Identify which cell holds the provided text, then report its [x, y] central coordinate. 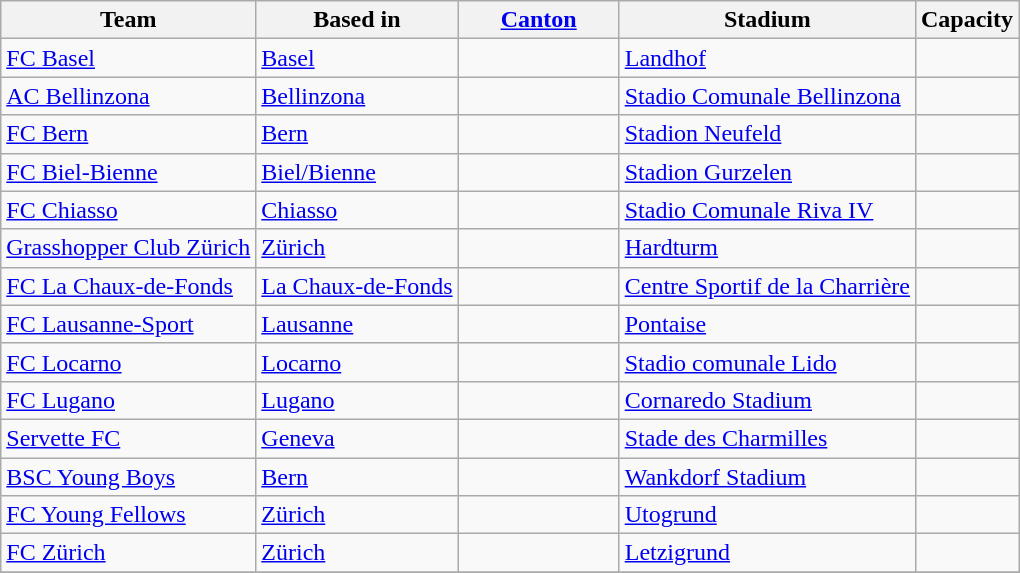
AC Bellinzona [128, 96]
Capacity [966, 20]
Chiasso [357, 210]
BSC Young Boys [128, 477]
Locarno [357, 362]
Servette FC [128, 438]
Lausanne [357, 324]
FC Biel-Bienne [128, 172]
Bellinzona [357, 96]
Stadion Gurzelen [767, 172]
FC Chiasso [128, 210]
Centre Sportif de la Charrière [767, 286]
FC Young Fellows [128, 515]
Team [128, 20]
Canton [538, 20]
La Chaux-de-Fonds [357, 286]
Stadion Neufeld [767, 134]
FC Lugano [128, 400]
Utogrund [767, 515]
Landhof [767, 58]
FC La Chaux-de-Fonds [128, 286]
Wankdorf Stadium [767, 477]
Cornaredo Stadium [767, 400]
Biel/Bienne [357, 172]
Stadium [767, 20]
FC Locarno [128, 362]
FC Lausanne-Sport [128, 324]
Stadio comunale Lido [767, 362]
Letzigrund [767, 553]
Grasshopper Club Zürich [128, 248]
Based in [357, 20]
Stadio Comunale Riva IV [767, 210]
Geneva [357, 438]
Pontaise [767, 324]
Stade des Charmilles [767, 438]
Basel [357, 58]
Hardturm [767, 248]
FC Basel [128, 58]
FC Bern [128, 134]
Lugano [357, 400]
FC Zürich [128, 553]
Stadio Comunale Bellinzona [767, 96]
